Extract the (X, Y) coordinate from the center of the cell holding the provided text.  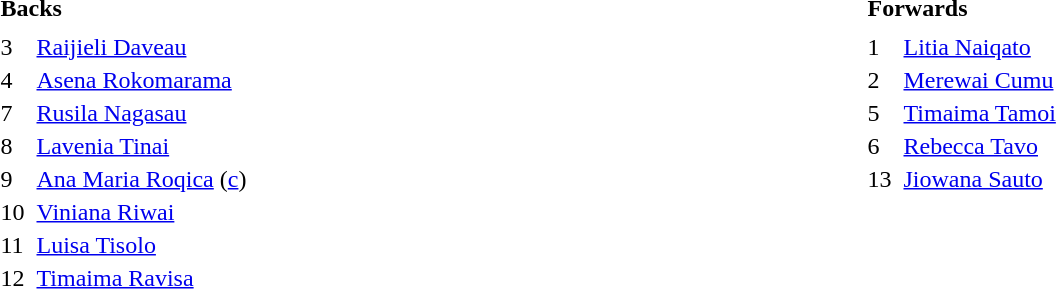
Asena Rokomarama (449, 80)
2 (882, 80)
Lavenia Tinai (449, 146)
Ana Maria Roqica (c) (449, 179)
Raijieli Daveau (449, 47)
5 (882, 113)
13 (882, 179)
1 (882, 47)
Viniana Riwai (449, 212)
Rusila Nagasau (449, 113)
6 (882, 146)
Luisa Tisolo (449, 245)
